Pinpoint the cell where the given text exists, returning its (X, Y) midpoint coordinate. 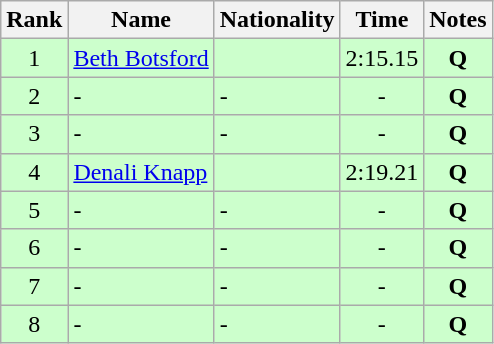
Denali Knapp (141, 172)
Beth Botsford (141, 58)
3 (34, 134)
Nationality (277, 20)
Rank (34, 20)
2:15.15 (382, 58)
4 (34, 172)
8 (34, 324)
2:19.21 (382, 172)
7 (34, 286)
2 (34, 96)
Name (141, 20)
5 (34, 210)
1 (34, 58)
Notes (458, 20)
Time (382, 20)
6 (34, 248)
